Return the (X, Y) coordinate for the center point of the cell that contains the specified text.  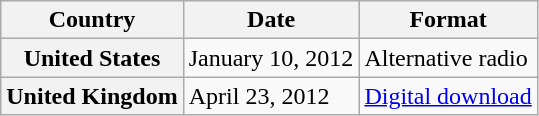
Alternative radio (448, 58)
Format (448, 20)
April 23, 2012 (271, 96)
January 10, 2012 (271, 58)
United States (92, 58)
Country (92, 20)
Digital download (448, 96)
Date (271, 20)
United Kingdom (92, 96)
